Extract the (X, Y) coordinate from the center of the cell holding the provided text.  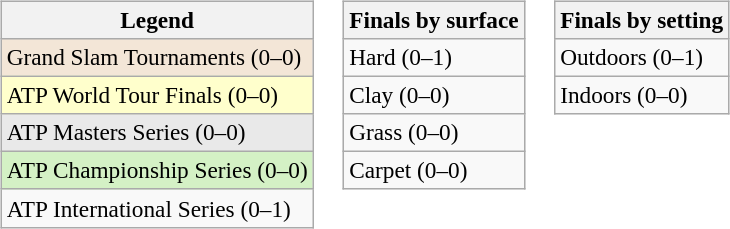
Indoors (0–0) (642, 95)
Finals by setting (642, 20)
Hard (0–1) (434, 57)
ATP Championship Series (0–0) (157, 171)
Legend (157, 20)
Outdoors (0–1) (642, 57)
ATP International Series (0–1) (157, 208)
ATP World Tour Finals (0–0) (157, 95)
Carpet (0–0) (434, 171)
Grass (0–0) (434, 133)
Grand Slam Tournaments (0–0) (157, 57)
Clay (0–0) (434, 95)
Finals by surface (434, 20)
ATP Masters Series (0–0) (157, 133)
